Return [X, Y] of the center of cell containing provided text 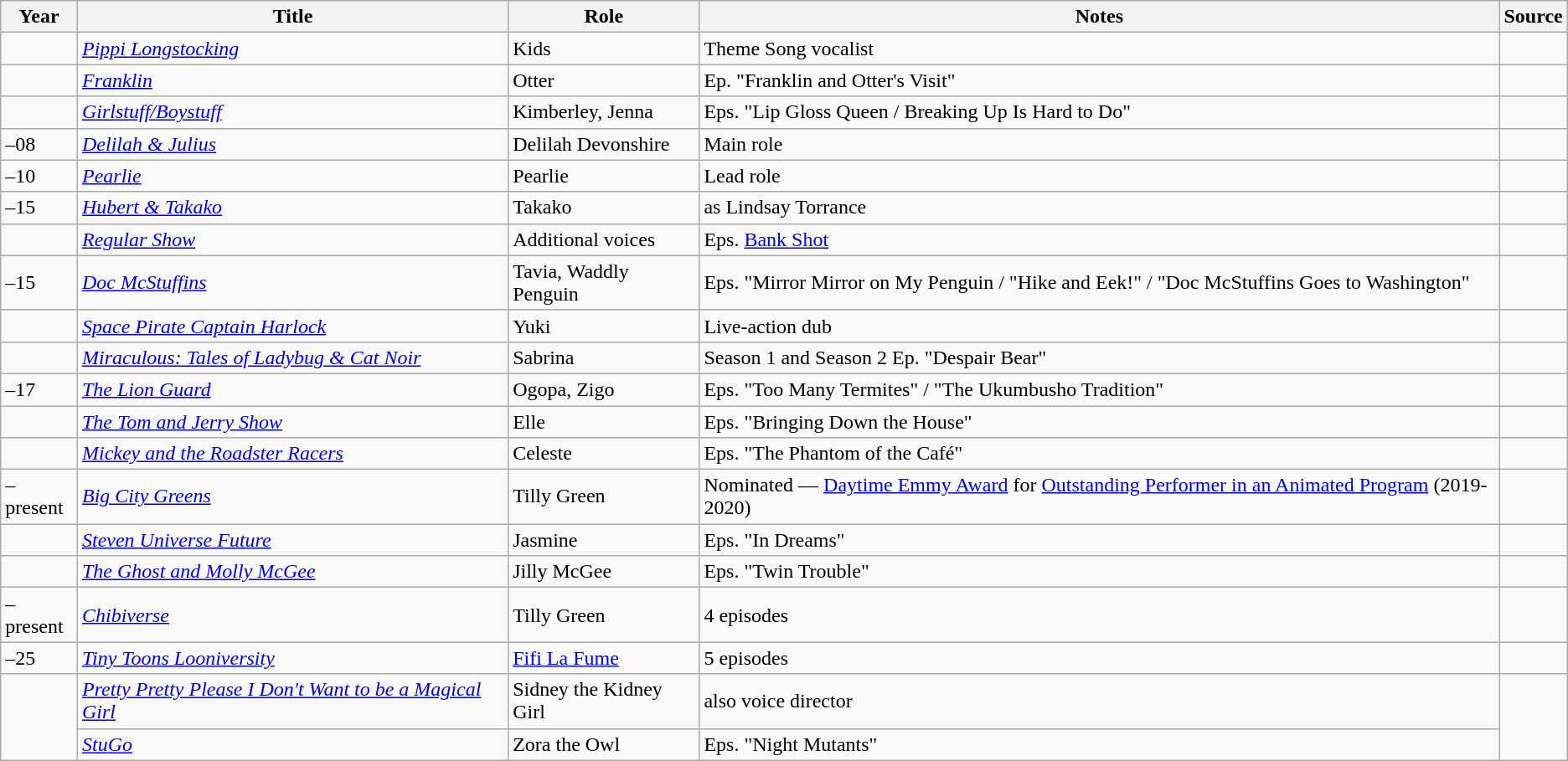
Sidney the Kidney Girl [604, 702]
Steven Universe Future [292, 540]
Zora the Owl [604, 744]
Mickey and the Roadster Racers [292, 454]
Eps. "Night Mutants" [1099, 744]
Eps. "In Dreams" [1099, 540]
The Ghost and Molly McGee [292, 572]
Space Pirate Captain Harlock [292, 326]
Kimberley, Jenna [604, 112]
Fifi La Fume [604, 658]
–25 [39, 658]
–10 [39, 176]
as Lindsay Torrance [1099, 208]
Celeste [604, 454]
Delilah Devonshire [604, 144]
Yuki [604, 326]
Lead role [1099, 176]
Big City Greens [292, 497]
Role [604, 17]
Miraculous: Tales of Ladybug & Cat Noir [292, 357]
–08 [39, 144]
Hubert & Takako [292, 208]
Pretty Pretty Please I Don't Want to be a Magical Girl [292, 702]
Additional voices [604, 239]
Year [39, 17]
Franklin [292, 80]
The Tom and Jerry Show [292, 421]
StuGo [292, 744]
Tavia, Waddly Penguin [604, 283]
Eps. "Too Many Termites" / "The Ukumbusho Tradition" [1099, 389]
Eps. "Bringing Down the House" [1099, 421]
Pippi Longstocking [292, 49]
Season 1 and Season 2 Ep. "Despair Bear" [1099, 357]
4 episodes [1099, 614]
Ep. "Franklin and Otter's Visit" [1099, 80]
Chibiverse [292, 614]
Ogopa, Zigo [604, 389]
Kids [604, 49]
Doc McStuffins [292, 283]
Sabrina [604, 357]
Otter [604, 80]
5 episodes [1099, 658]
Eps. "The Phantom of the Café" [1099, 454]
Eps. "Twin Trouble" [1099, 572]
Title [292, 17]
Jasmine [604, 540]
Eps. "Mirror Mirror on My Penguin / "Hike and Eek!" / "Doc McStuffins Goes to Washington" [1099, 283]
Girlstuff/Boystuff [292, 112]
Tiny Toons Looniversity [292, 658]
Notes [1099, 17]
Source [1533, 17]
Jilly McGee [604, 572]
Nominated — Daytime Emmy Award for Outstanding Performer in an Animated Program (2019-2020) [1099, 497]
Eps. "Lip Gloss Queen / Breaking Up Is Hard to Do" [1099, 112]
Live-action dub [1099, 326]
Takako [604, 208]
Theme Song vocalist [1099, 49]
Main role [1099, 144]
Delilah & Julius [292, 144]
Regular Show [292, 239]
also voice director [1099, 702]
The Lion Guard [292, 389]
–17 [39, 389]
Eps. Bank Shot [1099, 239]
Elle [604, 421]
